Find where the given text appears and provide that cell's center as (x, y) coordinate. 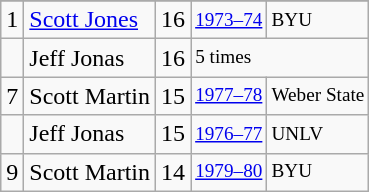
7 (12, 96)
1973–74 (229, 20)
1977–78 (229, 96)
14 (174, 172)
5 times (280, 58)
Weber State (318, 96)
1976–77 (229, 134)
1 (12, 20)
Scott Jones (90, 20)
9 (12, 172)
UNLV (318, 134)
1979–80 (229, 172)
